Detect which cell encompasses the target text, then output its (X, Y) center coordinate. 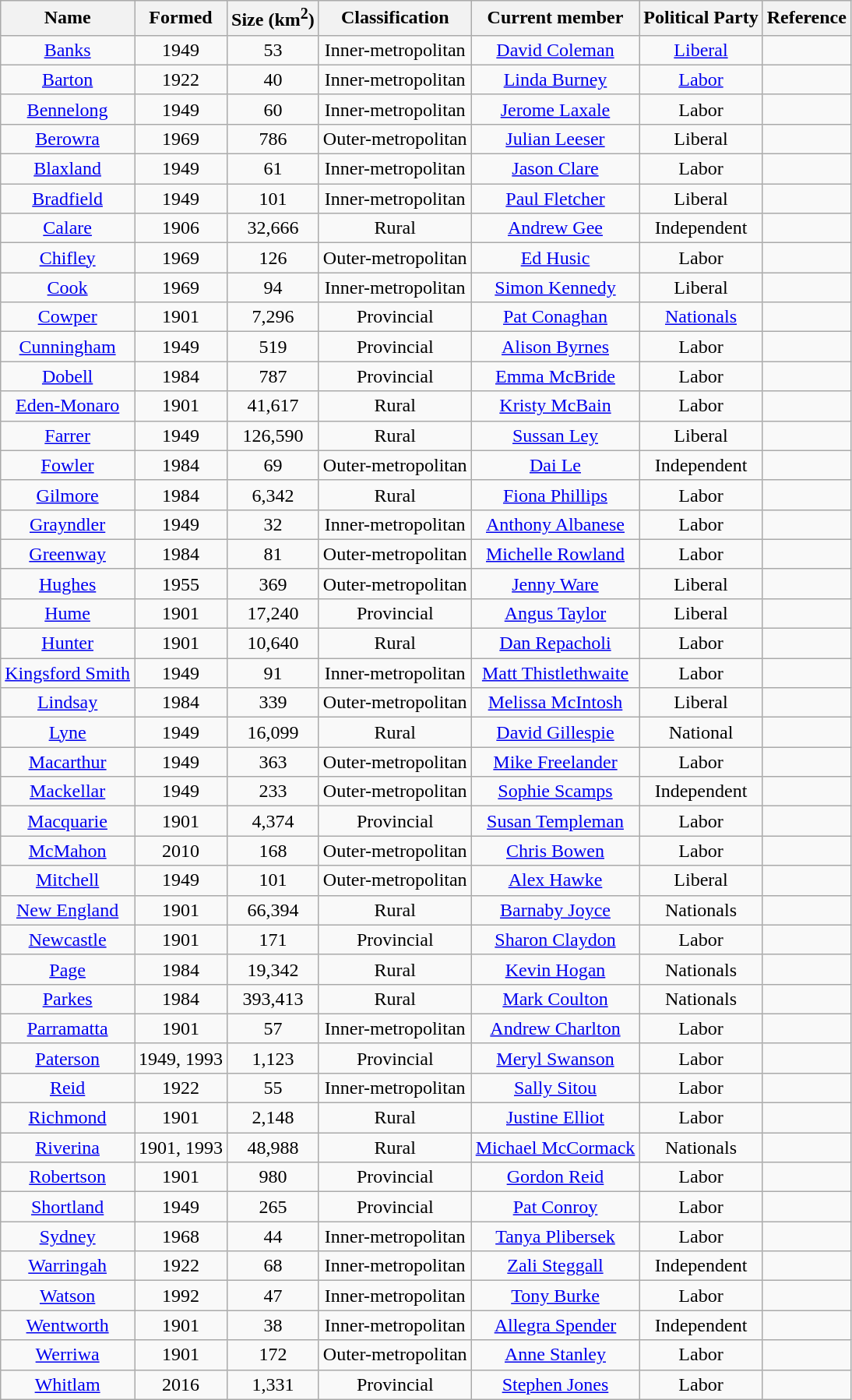
1955 (181, 584)
126 (273, 258)
New England (68, 910)
Kristy McBain (555, 406)
10,640 (273, 644)
44 (273, 1236)
7,296 (273, 317)
Werriwa (68, 1355)
19,342 (273, 969)
Mitchell (68, 880)
Susan Templeman (555, 821)
David Coleman (555, 50)
National (701, 732)
Robertson (68, 1177)
Hughes (68, 584)
41,617 (273, 406)
Classification (395, 19)
Jenny Ware (555, 584)
Farrer (68, 436)
Lyne (68, 732)
Current member (555, 19)
91 (273, 673)
Macarthur (68, 762)
393,413 (273, 999)
Stephen Jones (555, 1384)
Simon Kennedy (555, 287)
Sharon Claydon (555, 940)
Page (68, 969)
Alison Byrnes (555, 347)
Dan Repacholi (555, 644)
363 (273, 762)
Alex Hawke (555, 880)
Cowper (68, 317)
Sussan Ley (555, 436)
1,331 (273, 1384)
Newcastle (68, 940)
Dai Le (555, 465)
1901, 1993 (181, 1148)
168 (273, 851)
Emma McBride (555, 376)
Pat Conaghan (555, 317)
Barnaby Joyce (555, 910)
Paterson (68, 1058)
Bradfield (68, 199)
1,123 (273, 1058)
Andrew Charlton (555, 1028)
Matt Thistlethwaite (555, 673)
Formed (181, 19)
Fowler (68, 465)
Name (68, 19)
Barton (68, 79)
4,374 (273, 821)
48,988 (273, 1148)
Anne Stanley (555, 1355)
Hunter (68, 644)
1992 (181, 1296)
2,148 (273, 1118)
Sophie Scamps (555, 792)
Dobell (68, 376)
Lindsay (68, 703)
69 (273, 465)
Gordon Reid (555, 1177)
Tony Burke (555, 1296)
57 (273, 1028)
McMahon (68, 851)
17,240 (273, 613)
Reference (807, 19)
786 (273, 139)
Allegra Spender (555, 1325)
Mike Freelander (555, 762)
Jason Clare (555, 169)
16,099 (273, 732)
81 (273, 554)
Fiona Phillips (555, 495)
Grayndler (68, 524)
Greenway (68, 554)
2016 (181, 1384)
Linda Burney (555, 79)
1949, 1993 (181, 1058)
Mark Coulton (555, 999)
Zali Steggall (555, 1266)
Warringah (68, 1266)
Parkes (68, 999)
Sally Sitou (555, 1088)
519 (273, 347)
Chris Bowen (555, 851)
Sydney (68, 1236)
Tanya Plibersek (555, 1236)
2010 (181, 851)
Julian Leeser (555, 139)
Cunningham (68, 347)
Parramatta (68, 1028)
Eden-Monaro (68, 406)
Ed Husic (555, 258)
David Gillespie (555, 732)
172 (273, 1355)
40 (273, 79)
126,590 (273, 436)
Kevin Hogan (555, 969)
Political Party (701, 19)
339 (273, 703)
980 (273, 1177)
1968 (181, 1236)
787 (273, 376)
Kingsford Smith (68, 673)
Watson (68, 1296)
Andrew Gee (555, 228)
32,666 (273, 228)
Banks (68, 50)
Jerome Laxale (555, 109)
Bennelong (68, 109)
38 (273, 1325)
Melissa McIntosh (555, 703)
Riverina (68, 1148)
Gilmore (68, 495)
Chifley (68, 258)
47 (273, 1296)
Justine Elliot (555, 1118)
Reid (68, 1088)
Shortland (68, 1207)
Pat Conroy (555, 1207)
6,342 (273, 495)
Calare (68, 228)
Michelle Rowland (555, 554)
Cook (68, 287)
66,394 (273, 910)
Blaxland (68, 169)
171 (273, 940)
Meryl Swanson (555, 1058)
Macquarie (68, 821)
61 (273, 169)
Paul Fletcher (555, 199)
Berowra (68, 139)
Anthony Albanese (555, 524)
265 (273, 1207)
94 (273, 287)
55 (273, 1088)
Hume (68, 613)
Angus Taylor (555, 613)
32 (273, 524)
53 (273, 50)
233 (273, 792)
Richmond (68, 1118)
68 (273, 1266)
Michael McCormack (555, 1148)
Whitlam (68, 1384)
Size (km2) (273, 19)
Wentworth (68, 1325)
369 (273, 584)
60 (273, 109)
1906 (181, 228)
Mackellar (68, 792)
